For the text-containing cell, return its midpoint in [X, Y] coordinate format. 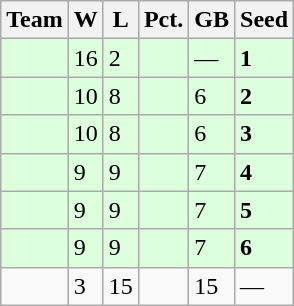
L [120, 20]
GB [212, 20]
Pct. [163, 20]
5 [264, 210]
16 [86, 58]
W [86, 20]
1 [264, 58]
Seed [264, 20]
Team [35, 20]
4 [264, 172]
